Extract the (x, y) coordinate from the center of the cell holding the provided text.  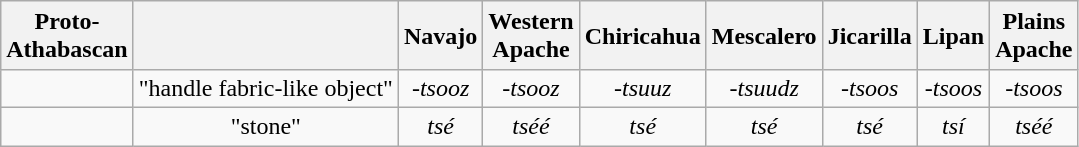
Lipan (953, 36)
-tsuuz (642, 88)
"handle fabric-like object" (266, 88)
Navajo (440, 36)
-tsuudz (764, 88)
tsí (953, 126)
Mescalero (764, 36)
WesternApache (531, 36)
PlainsApache (1034, 36)
Jicarilla (870, 36)
Proto-Athabascan (67, 36)
"stone" (266, 126)
Chiricahua (642, 36)
